Locate the cell with the specified text and output its (x, y) center coordinate. 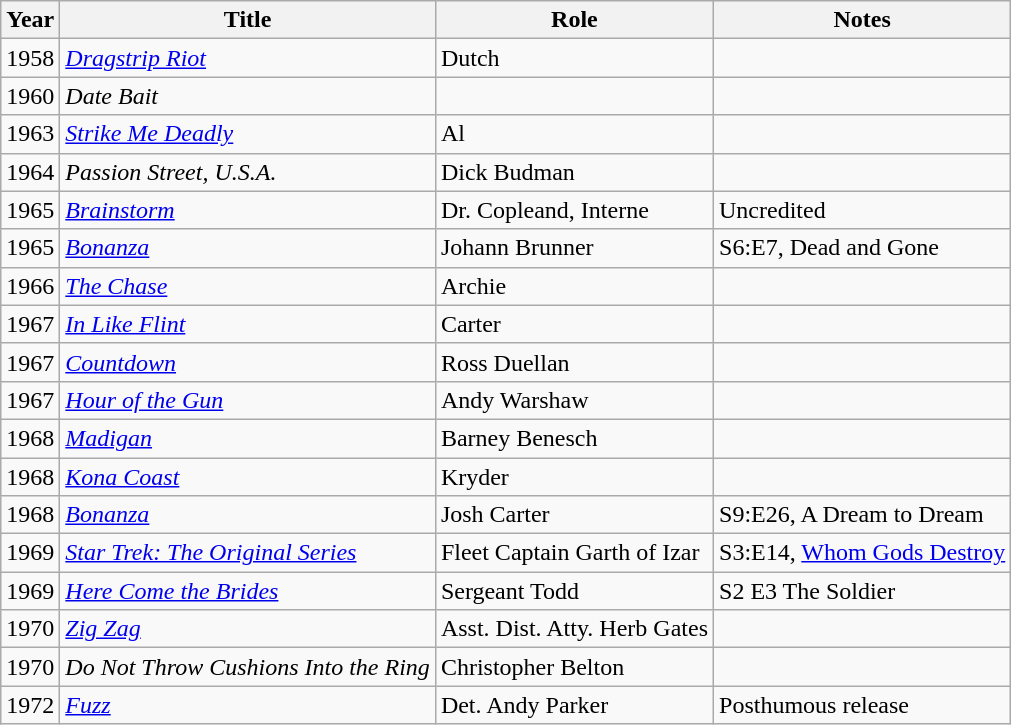
Dr. Copleand, Interne (574, 210)
Fuzz (248, 705)
Barney Benesch (574, 438)
Strike Me Deadly (248, 134)
Hour of the Gun (248, 400)
Here Come the Brides (248, 591)
Star Trek: The Original Series (248, 553)
Dick Budman (574, 172)
Det. Andy Parker (574, 705)
Al (574, 134)
S2 E3 The Soldier (862, 591)
Christopher Belton (574, 667)
Sergeant Todd (574, 591)
Role (574, 20)
1960 (30, 96)
Countdown (248, 362)
1958 (30, 58)
Zig Zag (248, 629)
Title (248, 20)
Carter (574, 324)
S3:E14, Whom Gods Destroy (862, 553)
Do Not Throw Cushions Into the Ring (248, 667)
Kona Coast (248, 477)
Archie (574, 286)
Notes (862, 20)
Posthumous release (862, 705)
1972 (30, 705)
Ross Duellan (574, 362)
Asst. Dist. Atty. Herb Gates (574, 629)
Josh Carter (574, 515)
Dragstrip Riot (248, 58)
The Chase (248, 286)
Madigan (248, 438)
Andy Warshaw (574, 400)
Fleet Captain Garth of Izar (574, 553)
Uncredited (862, 210)
S6:E7, Dead and Gone (862, 248)
S9:E26, A Dream to Dream (862, 515)
Kryder (574, 477)
Brainstorm (248, 210)
1964 (30, 172)
Passion Street, U.S.A. (248, 172)
In Like Flint (248, 324)
1963 (30, 134)
Year (30, 20)
Johann Brunner (574, 248)
Date Bait (248, 96)
Dutch (574, 58)
1966 (30, 286)
